Pinpoint the cell where the given text exists, returning its (X, Y) midpoint coordinate. 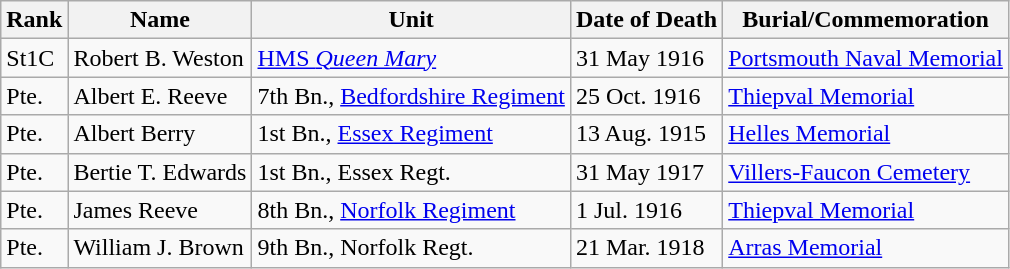
31 May 1917 (646, 172)
9th Bn., Norfolk Regt. (411, 248)
Portsmouth Naval Memorial (866, 58)
Bertie T. Edwards (160, 172)
Albert E. Reeve (160, 96)
HMS Queen Mary (411, 58)
William J. Brown (160, 248)
Burial/Commemoration (866, 20)
8th Bn., Norfolk Regiment (411, 210)
Albert Berry (160, 134)
St1C (34, 58)
Date of Death (646, 20)
Arras Memorial (866, 248)
Rank (34, 20)
1 Jul. 1916 (646, 210)
1st Bn., Essex Regiment (411, 134)
James Reeve (160, 210)
Villers-Faucon Cemetery (866, 172)
Name (160, 20)
21 Mar. 1918 (646, 248)
Unit (411, 20)
25 Oct. 1916 (646, 96)
7th Bn., Bedfordshire Regiment (411, 96)
Helles Memorial (866, 134)
31 May 1916 (646, 58)
Robert B. Weston (160, 58)
1st Bn., Essex Regt. (411, 172)
13 Aug. 1915 (646, 134)
